Provide the (X, Y) coordinate of the cell's center where the given text is located.  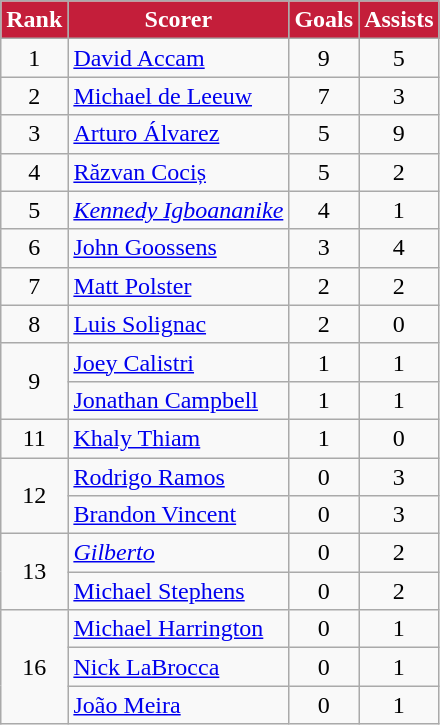
Rank (34, 20)
Michael Stephens (178, 591)
6 (34, 248)
Brandon Vincent (178, 515)
Khaly Thiam (178, 438)
Răzvan Cociș (178, 172)
Assists (399, 20)
Michael Harrington (178, 629)
Joey Calistri (178, 362)
Rodrigo Ramos (178, 477)
11 (34, 438)
Gilberto (178, 553)
Scorer (178, 20)
Goals (324, 20)
Arturo Álvarez (178, 134)
Luis Solignac (178, 324)
João Meira (178, 705)
Nick LaBrocca (178, 667)
Matt Polster (178, 286)
13 (34, 572)
12 (34, 496)
David Accam (178, 58)
16 (34, 667)
John Goossens (178, 248)
8 (34, 324)
Jonathan Campbell (178, 400)
Michael de Leeuw (178, 96)
Kennedy Igboananike (178, 210)
